Find where the given text appears and provide that cell's center as [X, Y] coordinate. 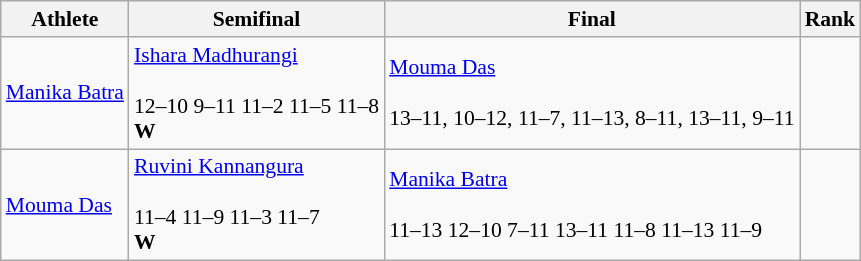
Manika Batra11–13 12–10 7–11 13–11 11–8 11–13 11–9 [592, 205]
Ruvini Kannangura11–4 11–9 11–3 11–7W [256, 205]
Rank [830, 19]
Final [592, 19]
Ishara Madhurangi12–10 9–11 11–2 11–5 11–8W [256, 93]
Mouma Das13–11, 10–12, 11–7, 11–13, 8–11, 13–11, 9–11 [592, 93]
Mouma Das [65, 205]
Semifinal [256, 19]
Manika Batra [65, 93]
Athlete [65, 19]
